Scan for the cell matching the given text and deliver its (X, Y) coordinate at center. 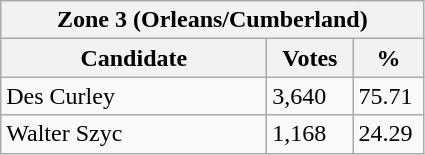
3,640 (310, 96)
Candidate (134, 58)
75.71 (388, 96)
24.29 (388, 134)
Votes (310, 58)
Walter Szyc (134, 134)
Zone 3 (Orleans/Cumberland) (212, 20)
Des Curley (134, 96)
% (388, 58)
1,168 (310, 134)
